For the text-containing cell, return its midpoint in [X, Y] coordinate format. 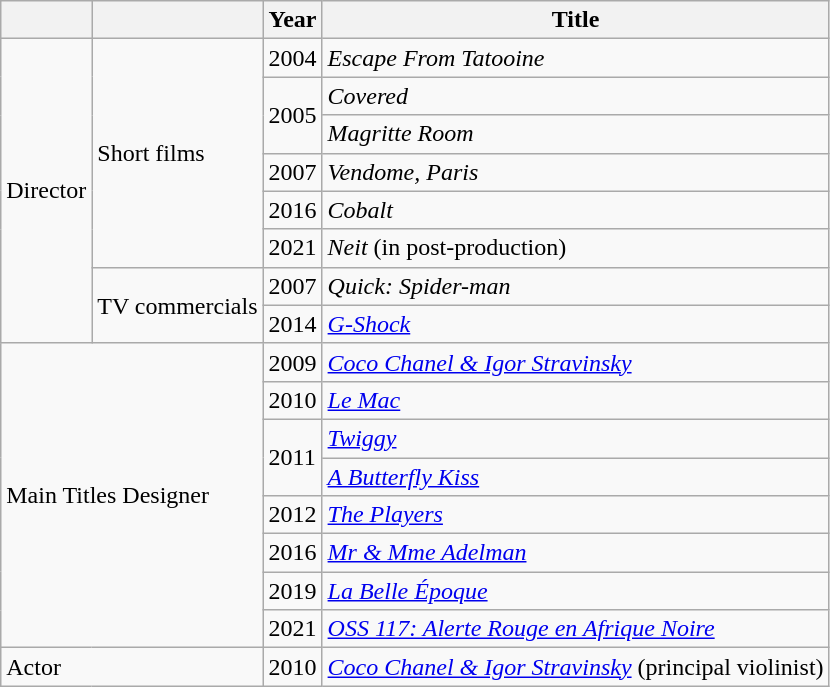
2014 [292, 324]
2005 [292, 115]
Neit (in post-production) [576, 248]
Director [46, 191]
Actor [132, 667]
Year [292, 20]
A Butterfly Kiss [576, 477]
Quick: Spider-man [576, 286]
TV commercials [178, 305]
2009 [292, 362]
2019 [292, 591]
OSS 117: Alerte Rouge en Afrique Noire [576, 629]
Title [576, 20]
Short films [178, 153]
Main Titles Designer [132, 495]
Cobalt [576, 210]
La Belle Époque [576, 591]
Le Mac [576, 400]
The Players [576, 515]
G-Shock [576, 324]
Coco Chanel & Igor Stravinsky [576, 362]
Escape From Tatooine [576, 58]
Covered [576, 96]
Magritte Room [576, 134]
2012 [292, 515]
Mr & Mme Adelman [576, 553]
2004 [292, 58]
Coco Chanel & Igor Stravinsky (principal violinist) [576, 667]
Twiggy [576, 438]
2011 [292, 457]
Vendome, Paris [576, 172]
